Detect which cell encompasses the target text, then output its [X, Y] center coordinate. 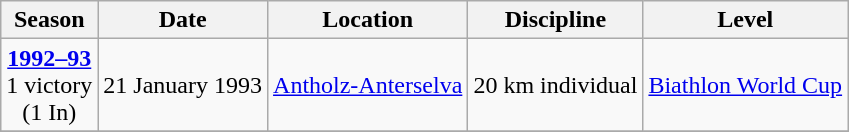
Location [368, 20]
20 km individual [556, 85]
Date [183, 20]
Discipline [556, 20]
Antholz-Anterselva [368, 85]
Level [746, 20]
Season [50, 20]
1992–93 1 victory (1 In) [50, 85]
21 January 1993 [183, 85]
Biathlon World Cup [746, 85]
